For the text-containing cell, return its midpoint in [X, Y] coordinate format. 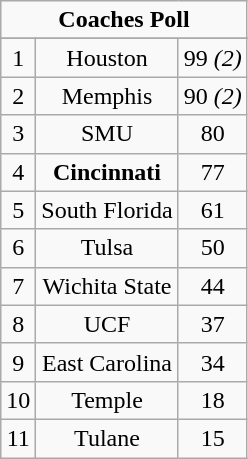
Wichita State [107, 286]
4 [18, 172]
Coaches Poll [124, 20]
15 [212, 438]
South Florida [107, 210]
99 (2) [212, 58]
Tulsa [107, 248]
UCF [107, 324]
8 [18, 324]
1 [18, 58]
Tulane [107, 438]
Temple [107, 400]
44 [212, 286]
34 [212, 362]
9 [18, 362]
Memphis [107, 96]
18 [212, 400]
80 [212, 134]
Houston [107, 58]
11 [18, 438]
6 [18, 248]
East Carolina [107, 362]
2 [18, 96]
37 [212, 324]
61 [212, 210]
5 [18, 210]
Cincinnati [107, 172]
SMU [107, 134]
90 (2) [212, 96]
7 [18, 286]
10 [18, 400]
50 [212, 248]
77 [212, 172]
3 [18, 134]
